Pinpoint the cell where the given text exists, returning its (x, y) midpoint coordinate. 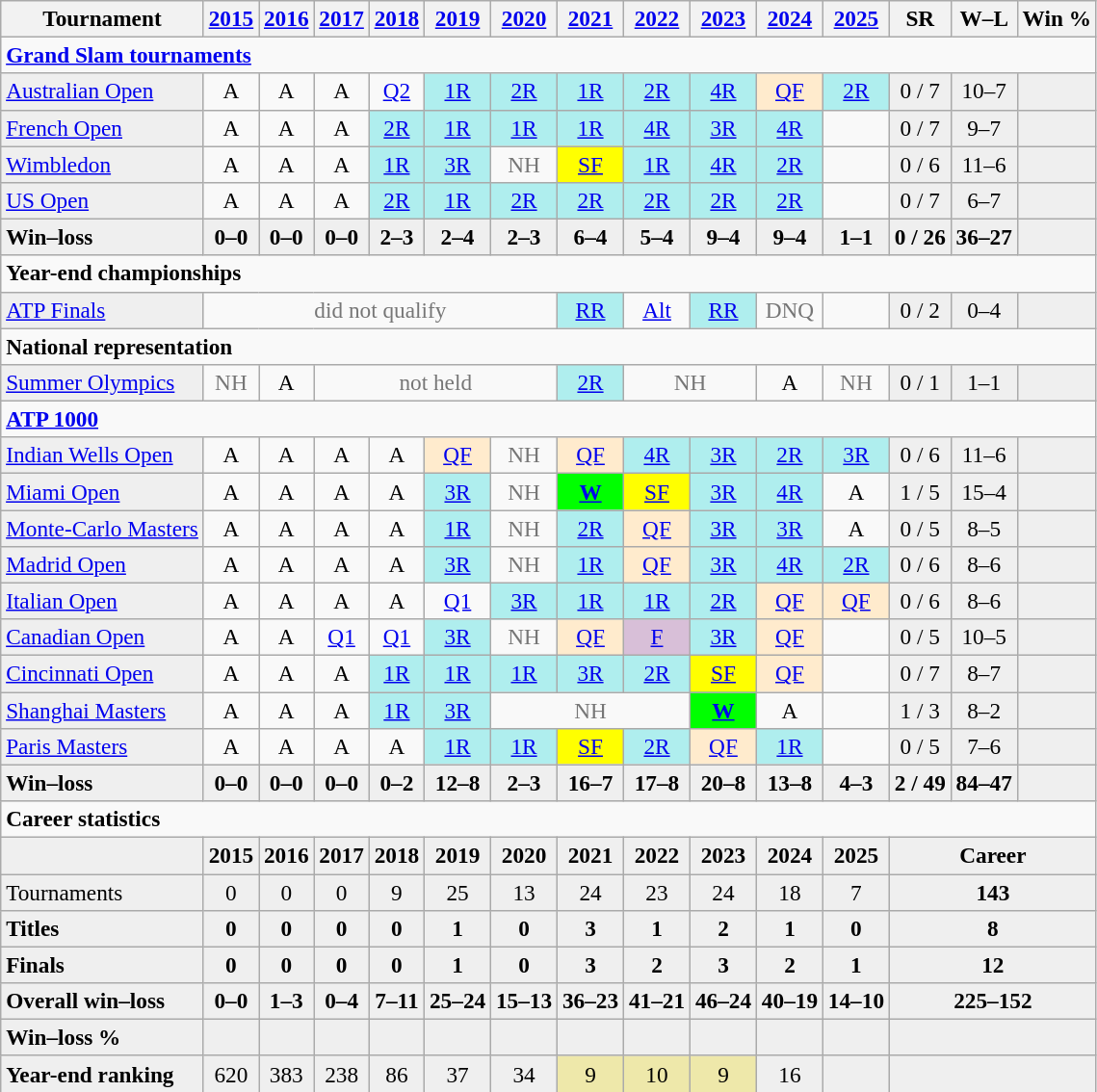
1 / 5 (920, 491)
Summer Olympics (102, 382)
ATP 1000 (549, 419)
not held (435, 382)
2–4 (458, 237)
6–7 (984, 200)
37 (458, 1074)
9–7 (984, 128)
Shanghai Masters (102, 710)
F (657, 637)
8–5 (984, 528)
DNQ (790, 310)
7–6 (984, 746)
13 (524, 892)
12–8 (458, 783)
Paris Masters (102, 746)
86 (397, 1074)
Year-end ranking (102, 1074)
Titles (102, 928)
20–8 (722, 783)
Madrid Open (102, 564)
1–3 (287, 1001)
US Open (102, 200)
Grand Slam tournaments (549, 55)
1 / 3 (920, 710)
12 (992, 965)
Overall win–loss (102, 1001)
Tournaments (102, 892)
Win % (1057, 18)
Career (992, 855)
8 (992, 928)
National representation (549, 346)
41–21 (657, 1001)
Miami Open (102, 491)
225–152 (992, 1001)
18 (790, 892)
2 / 49 (920, 783)
8–2 (984, 710)
15–13 (524, 1001)
W–L (984, 18)
238 (341, 1074)
SR (920, 18)
7 (855, 892)
25–24 (458, 1001)
7–11 (397, 1001)
Monte-Carlo Masters (102, 528)
Australian Open (102, 91)
6–4 (591, 237)
14–10 (855, 1001)
10–7 (984, 91)
84–47 (984, 783)
0–2 (397, 783)
34 (524, 1074)
40–19 (790, 1001)
5–4 (657, 237)
ATP Finals (102, 310)
0 / 2 (920, 310)
16–7 (591, 783)
4–3 (855, 783)
36–27 (984, 237)
Alt (657, 310)
46–24 (722, 1001)
Wimbledon (102, 164)
Indian Wells Open (102, 455)
0 / 26 (920, 237)
French Open (102, 128)
16 (790, 1074)
10–5 (984, 637)
Finals (102, 965)
Tournament (102, 18)
383 (287, 1074)
0 / 1 (920, 382)
Cincinnati Open (102, 673)
10 (657, 1074)
Italian Open (102, 601)
143 (992, 892)
620 (231, 1074)
25 (458, 892)
Canadian Open (102, 637)
13–8 (790, 783)
Year-end championships (549, 273)
did not qualify (379, 310)
36–23 (591, 1001)
Q2 (397, 91)
Win–loss % (102, 1037)
23 (657, 892)
Career statistics (549, 819)
17–8 (657, 783)
15–4 (984, 491)
8–7 (984, 673)
